Provide the [X, Y] coordinate of the cell's center where the given text is located.  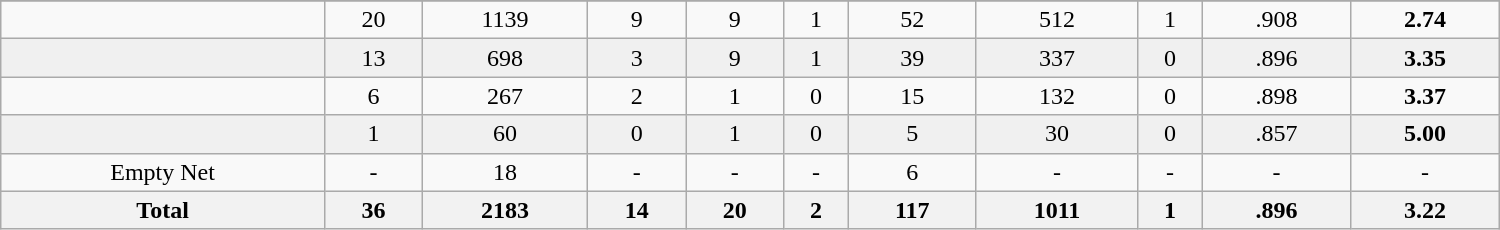
.857 [1276, 134]
117 [912, 210]
52 [912, 20]
36 [373, 210]
2.74 [1426, 20]
5.00 [1426, 134]
30 [1057, 134]
.898 [1276, 96]
512 [1057, 20]
3 [637, 58]
3.35 [1426, 58]
13 [373, 58]
60 [504, 134]
14 [637, 210]
Total [163, 210]
267 [504, 96]
2183 [504, 210]
Empty Net [163, 172]
3.22 [1426, 210]
18 [504, 172]
337 [1057, 58]
15 [912, 96]
1139 [504, 20]
39 [912, 58]
5 [912, 134]
3.37 [1426, 96]
132 [1057, 96]
1011 [1057, 210]
.908 [1276, 20]
698 [504, 58]
